Determine the (X, Y) coordinate at the center of the cell enclosing the given text.  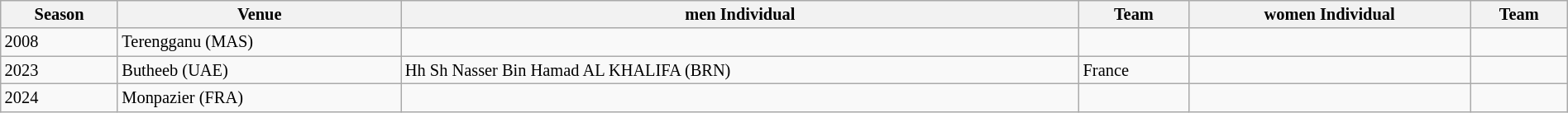
men Individual (740, 14)
2008 (60, 42)
Venue (259, 14)
2023 (60, 70)
Terengganu (MAS) (259, 42)
Butheeb (UAE) (259, 70)
Hh Sh Nasser Bin Hamad AL KHALIFA (BRN) (740, 70)
2024 (60, 97)
France (1134, 70)
Monpazier (FRA) (259, 97)
Season (60, 14)
women Individual (1330, 14)
